Find where the given text appears and provide that cell's center as (x, y) coordinate. 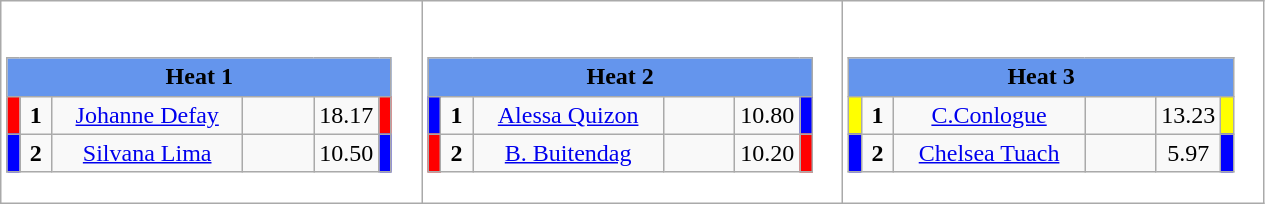
Alessa Quizon (568, 115)
Heat 2 (620, 77)
Heat 3 (1041, 77)
Johanne Defay (148, 115)
5.97 (1188, 153)
Heat 1 (199, 77)
Chelsea Tuach (990, 153)
13.23 (1188, 115)
Heat 1 1 Johanne Defay 18.17 2 Silvana Lima 10.50 (212, 102)
18.17 (346, 115)
10.20 (768, 153)
Silvana Lima (148, 153)
Heat 2 1 Alessa Quizon 10.80 2 B. Buitendag 10.20 (632, 102)
10.80 (768, 115)
C.Conlogue (990, 115)
10.50 (346, 153)
B. Buitendag (568, 153)
Heat 3 1 C.Conlogue 13.23 2 Chelsea Tuach 5.97 (1054, 102)
